Detect which cell encompasses the target text, then output its (X, Y) center coordinate. 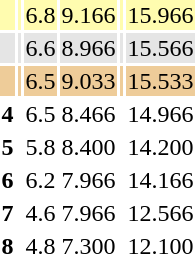
5.8 (40, 147)
6.2 (40, 180)
7 (8, 213)
4.6 (40, 213)
6.6 (40, 48)
15.533 (160, 81)
14.200 (160, 147)
14.166 (160, 180)
5 (8, 147)
15.966 (160, 15)
8.466 (88, 114)
8.400 (88, 147)
6 (8, 180)
9.033 (88, 81)
8.966 (88, 48)
14.966 (160, 114)
6.8 (40, 15)
12.566 (160, 213)
15.566 (160, 48)
4 (8, 114)
9.166 (88, 15)
